Return the (X, Y) coordinate for the center point of the cell that contains the specified text.  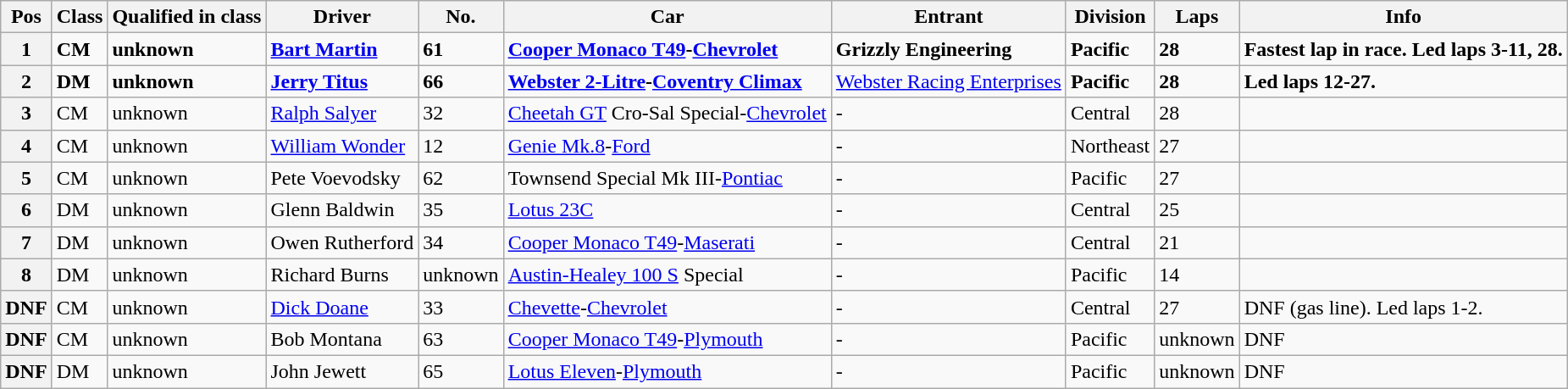
21 (1197, 242)
8 (26, 275)
Northeast (1110, 146)
John Jewett (342, 371)
Cooper Monaco T49-Chevrolet (668, 49)
25 (1197, 210)
12 (461, 146)
Chevette-Chevrolet (668, 307)
32 (461, 114)
Bob Montana (342, 339)
Glenn Baldwin (342, 210)
35 (461, 210)
Lotus Eleven-Plymouth (668, 371)
Genie Mk.8-Ford (668, 146)
33 (461, 307)
Ralph Salyer (342, 114)
Entrant (949, 17)
Richard Burns (342, 275)
63 (461, 339)
1 (26, 49)
4 (26, 146)
62 (461, 178)
66 (461, 81)
5 (26, 178)
Austin-Healey 100 S Special (668, 275)
Cooper Monaco T49-Plymouth (668, 339)
Fastest lap in race. Led laps 3-11, 28. (1403, 49)
Dick Doane (342, 307)
No. (461, 17)
Grizzly Engineering (949, 49)
2 (26, 81)
Division (1110, 17)
Pete Voevodsky (342, 178)
14 (1197, 275)
Bart Martin (342, 49)
Led laps 12-27. (1403, 81)
Cooper Monaco T49-Maserati (668, 242)
Owen Rutherford (342, 242)
Webster 2-Litre-Coventry Climax (668, 81)
6 (26, 210)
Class (80, 17)
3 (26, 114)
Lotus 23C (668, 210)
William Wonder (342, 146)
Info (1403, 17)
DNF (gas line). Led laps 1-2. (1403, 307)
Webster Racing Enterprises (949, 81)
7 (26, 242)
Driver (342, 17)
61 (461, 49)
Car (668, 17)
Townsend Special Mk III-Pontiac (668, 178)
Cheetah GT Cro-Sal Special-Chevrolet (668, 114)
Jerry Titus (342, 81)
Pos (26, 17)
Laps (1197, 17)
65 (461, 371)
34 (461, 242)
Qualified in class (186, 17)
